Scan for the cell matching the given text and deliver its (X, Y) coordinate at center. 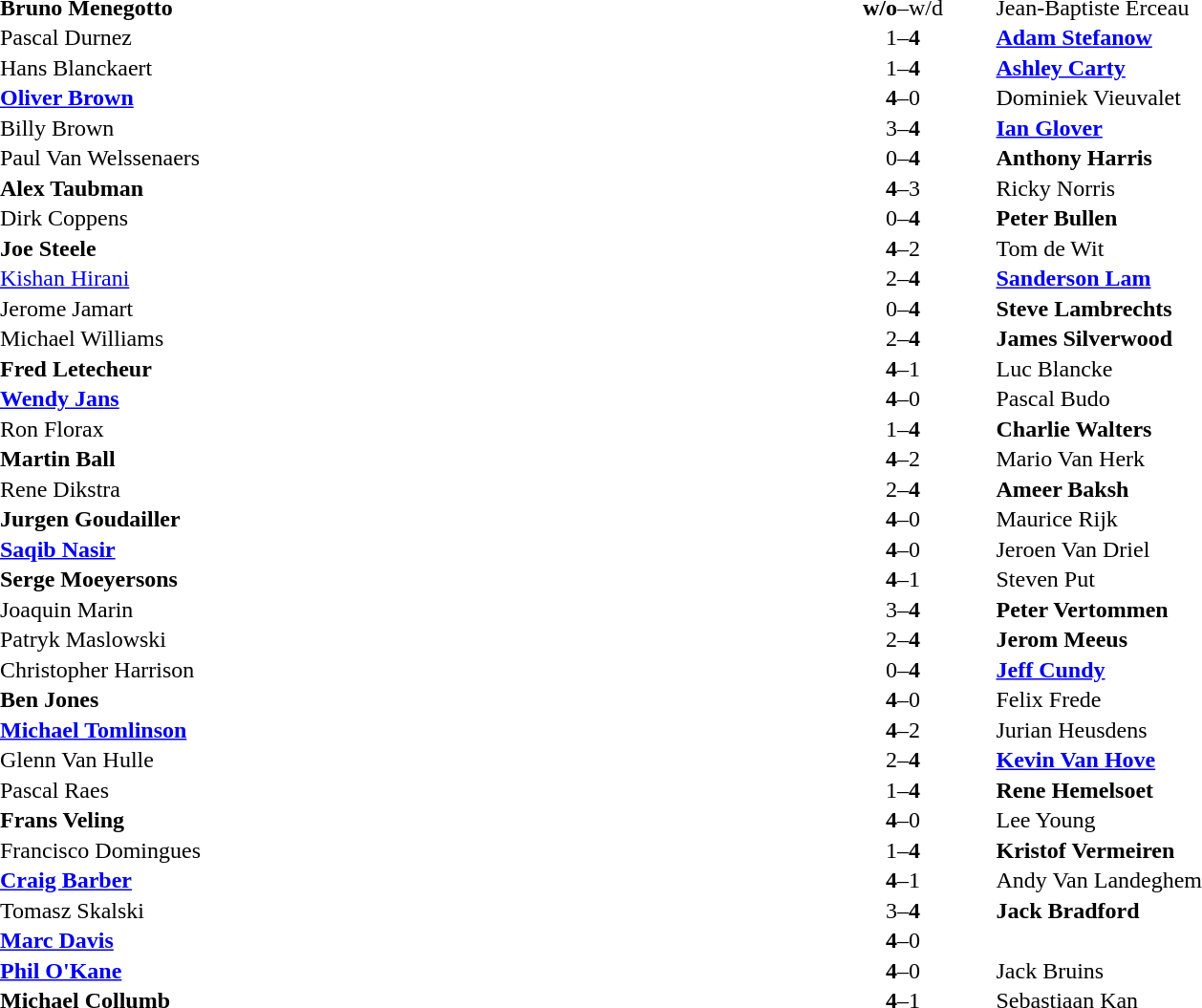
4–3 (902, 188)
